Return the [X, Y] coordinate for the center point of the cell that contains the specified text.  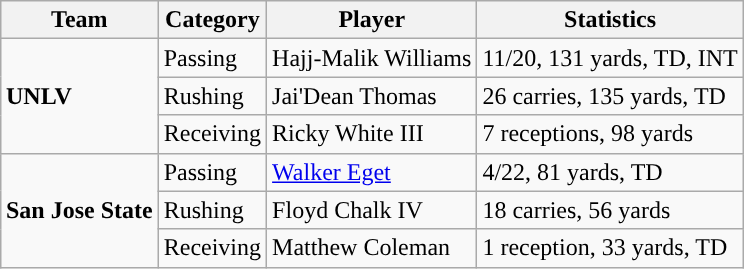
18 carries, 56 yards [610, 210]
San Jose State [79, 210]
Category [212, 20]
Matthew Coleman [372, 248]
Walker Eget [372, 172]
Team [79, 20]
7 receptions, 98 yards [610, 134]
4/22, 81 yards, TD [610, 172]
11/20, 131 yards, TD, INT [610, 58]
Statistics [610, 20]
Player [372, 20]
Jai'Dean Thomas [372, 96]
26 carries, 135 yards, TD [610, 96]
UNLV [79, 96]
Floyd Chalk IV [372, 210]
Ricky White III [372, 134]
Hajj-Malik Williams [372, 58]
1 reception, 33 yards, TD [610, 248]
